Detect which cell encompasses the target text, then output its (x, y) center coordinate. 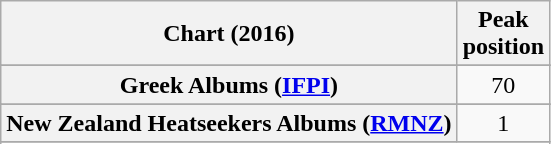
1 (503, 123)
New Zealand Heatseekers Albums (RMNZ) (229, 123)
Peakposition (503, 34)
70 (503, 85)
Chart (2016) (229, 34)
Greek Albums (IFPI) (229, 85)
